Locate the cell with the specified text and output its (X, Y) center coordinate. 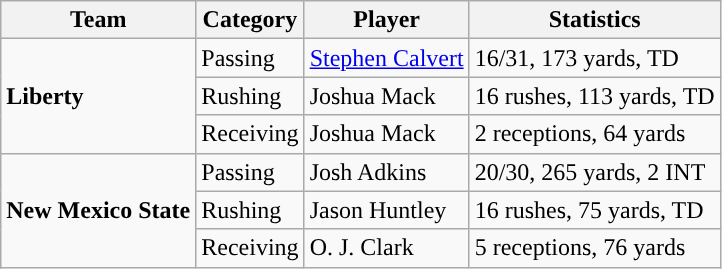
Stephen Calvert (386, 58)
2 receptions, 64 yards (594, 134)
16/31, 173 yards, TD (594, 58)
Team (98, 20)
20/30, 265 yards, 2 INT (594, 172)
16 rushes, 113 yards, TD (594, 96)
5 receptions, 76 yards (594, 248)
Category (250, 20)
New Mexico State (98, 210)
Jason Huntley (386, 210)
Player (386, 20)
Josh Adkins (386, 172)
Liberty (98, 96)
Statistics (594, 20)
16 rushes, 75 yards, TD (594, 210)
O. J. Clark (386, 248)
